Output the [X, Y] coordinate of the center of the cell containing the given text.  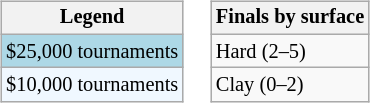
Legend [92, 18]
Hard (2–5) [290, 51]
Finals by surface [290, 18]
Clay (0–2) [290, 85]
$10,000 tournaments [92, 85]
$25,000 tournaments [92, 51]
